Search for the cell housing the specified text and yield its (X, Y) center coordinate. 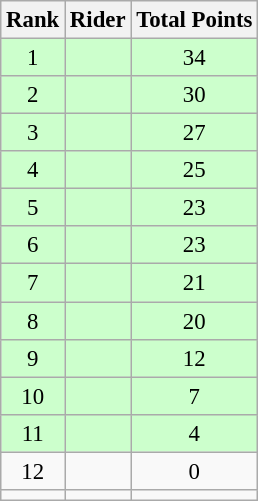
27 (194, 133)
10 (33, 396)
20 (194, 321)
0 (194, 471)
1 (33, 58)
2 (33, 95)
34 (194, 58)
Total Points (194, 20)
11 (33, 433)
Rider (98, 20)
Rank (33, 20)
30 (194, 95)
8 (33, 321)
25 (194, 170)
6 (33, 245)
3 (33, 133)
21 (194, 283)
5 (33, 208)
9 (33, 358)
